Detect which cell encompasses the target text, then output its (X, Y) center coordinate. 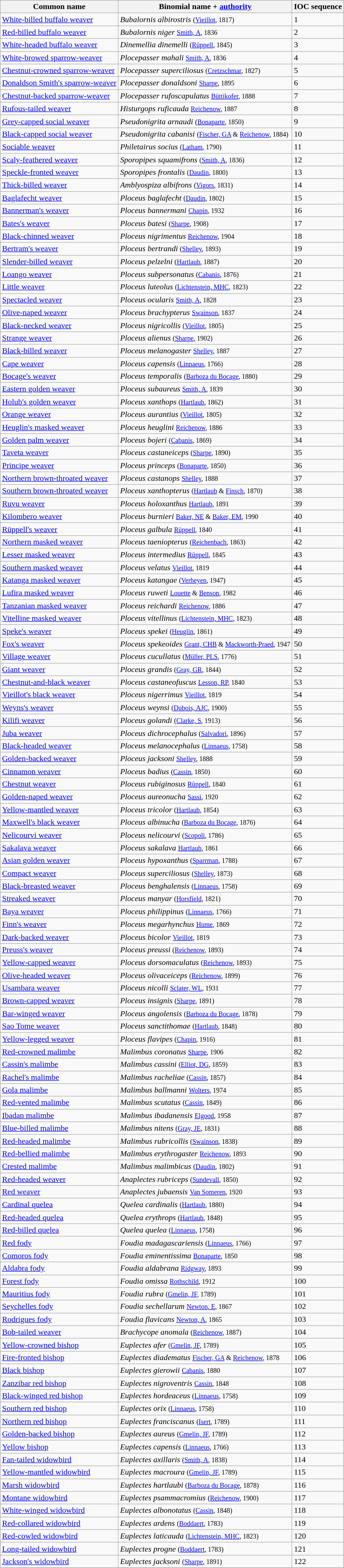
Euplectes diadematus Fischer, GA & Reichenow, 1878 (205, 1357)
Anaplectes rubriceps (Sundevall, 1850) (205, 1179)
Red fody (60, 1243)
68 (318, 873)
118 (318, 1510)
9 (318, 121)
Compact weaver (60, 873)
65 (318, 835)
25 (318, 325)
Ploceus castaneofuscus Lesson, RP, 1840 (205, 682)
Euplectes franciscanus (Isert, 1789) (205, 1421)
21 (318, 274)
Malimbus coronatus Sharpe, 1906 (205, 1052)
Binomial name + authority (205, 7)
Ploceus benghalensis (Linnaeus, 1758) (205, 886)
Cape weaver (60, 363)
98 (318, 1256)
102 (318, 1306)
Black-capped social weaver (60, 134)
Finn's weaver (60, 924)
Philetairus socius (Latham, 1790) (205, 147)
78 (318, 1001)
Spectacled weaver (60, 300)
29 (318, 376)
Northern brown-throated weaver (60, 478)
Nelicourvi weaver (60, 835)
Red-bellied malimbe (60, 1153)
Ploceus bicolor Vieillot, 1819 (205, 937)
Usambara weaver (60, 988)
Ploceus dichrocephalus (Salvadori, 1896) (205, 733)
86 (318, 1103)
Ploceus subpersonatus (Cabanis, 1876) (205, 274)
Seychelles fody (60, 1306)
Fox's weaver (60, 644)
Euplectes laticauda (Lichtenstein, MHC, 1823) (205, 1536)
111 (318, 1421)
Sociable weaver (60, 147)
Cassin's malimbe (60, 1064)
Ploceus nelicourvi (Scopoli, 1786) (205, 835)
Malimbus racheliae (Cassin, 1857) (205, 1077)
5 (318, 70)
15 (318, 198)
Ploceus taeniopterus (Reichenbach, 1863) (205, 542)
116 (318, 1485)
38 (318, 491)
70 (318, 899)
Golden-backed weaver (60, 758)
Baglafecht weaver (60, 198)
Ploceus aureonucha Sassi, 1920 (205, 797)
Ploceus grandis (Gray, GR, 1844) (205, 669)
Ploceus golandi (Clarke, S, 1913) (205, 720)
Euplectes jacksoni (Sharpe, 1891) (205, 1561)
Ploceus xanthops (Hartlaub, 1862) (205, 402)
Vitelline masked weaver (60, 618)
Yellow-mantled weaver (60, 810)
100 (318, 1281)
Ploceus megarhynchus Hume, 1869 (205, 924)
Southern masked weaver (60, 568)
Quelea erythrops (Hartlaub, 1848) (205, 1217)
24 (318, 312)
101 (318, 1294)
61 (318, 784)
Red-collared widowbird (60, 1523)
Pseudonigrita arnaudi (Bonaparte, 1850) (205, 121)
Euplectes hordeaceus (Linnaeus, 1758) (205, 1396)
Chestnut-crowned sparrow-weaver (60, 70)
Comoros fody (60, 1256)
Ploceus bertrandi (Shelley, 1893) (205, 249)
Ploceus olivaceiceps (Reichenow, 1899) (205, 975)
72 (318, 924)
Loango weaver (60, 274)
Pseudonigrita cabanisi (Fischer, GA & Reichenow, 1884) (205, 134)
Red-cowled widowbird (60, 1536)
Ploceus bannermani Chapin, 1932 (205, 211)
87 (318, 1115)
Ploceus spekeoides Grant, CHB & Mackworth-Praed, 1947 (205, 644)
83 (318, 1064)
Golden palm weaver (60, 440)
Plocepasser mahali Smith, A, 1836 (205, 58)
32 (318, 415)
Slender-billed weaver (60, 262)
Euplectes ardens (Boddaert, 1783) (205, 1523)
53 (318, 682)
Ploceus melanocephalus (Linnaeus, 1758) (205, 746)
Yellow-capped weaver (60, 962)
26 (318, 338)
50 (318, 644)
45 (318, 580)
Southern brown-throated weaver (60, 491)
17 (318, 223)
Olive-naped weaver (60, 312)
74 (318, 950)
44 (318, 568)
43 (318, 554)
Ploceus spekei (Heuglin, 1861) (205, 631)
95 (318, 1217)
Malimbus cassini (Elliot, DG, 1859) (205, 1064)
2 (318, 32)
4 (318, 58)
104 (318, 1332)
20 (318, 262)
Red-headed quelea (60, 1217)
Ploceus heuglini Reichenow, 1886 (205, 427)
Kilombero weaver (60, 516)
Juba weaver (60, 733)
Chestnut-and-black weaver (60, 682)
Blue-billed malimbe (60, 1128)
67 (318, 861)
Northern red bishop (60, 1421)
Ploceus sanctithomae (Hartlaub, 1848) (205, 1026)
19 (318, 249)
Black-headed weaver (60, 746)
92 (318, 1179)
Ploceus ruweti Louette & Benson, 1982 (205, 593)
22 (318, 287)
117 (318, 1498)
60 (318, 771)
Fire-fronted bishop (60, 1357)
Mauritius fody (60, 1294)
112 (318, 1434)
Ploceus reichardi Reichenow, 1886 (205, 606)
27 (318, 351)
36 (318, 465)
66 (318, 848)
6 (318, 83)
76 (318, 975)
Ploceus superciliosus (Shelley, 1873) (205, 873)
Ploceus hypoxanthus (Sparrman, 1788) (205, 861)
Bertram's weaver (60, 249)
Histurgops ruficauda Reichenow, 1887 (205, 108)
Ploceus vitellinus (Lichtenstein, MHC, 1823) (205, 618)
89 (318, 1141)
Ploceus weynsi (Dubois, AJC, 1900) (205, 707)
Holub's golden weaver (60, 402)
Dinemellia dinemelli (Rüppell, 1845) (205, 45)
Black-chinned weaver (60, 236)
Black-billed weaver (60, 351)
Olive-headed weaver (60, 975)
Ploceus alienus (Sharpe, 1902) (205, 338)
White-browed sparrow-weaver (60, 58)
Ploceus subaureus Smith, A, 1839 (205, 389)
Ploceus ocularis Smith, A, 1828 (205, 300)
Ploceus dorsomaculatus (Reichenow, 1893) (205, 962)
80 (318, 1026)
105 (318, 1345)
10 (318, 134)
Maxwell's black weaver (60, 822)
56 (318, 720)
81 (318, 1039)
Little weaver (60, 287)
Malimbus ballmanni Wolters, 1974 (205, 1090)
Yellow-crowned bishop (60, 1345)
52 (318, 669)
IOC sequence (318, 7)
Golden-naped weaver (60, 797)
White-billed buffalo weaver (60, 19)
88 (318, 1128)
16 (318, 211)
Ploceus badius (Cassin, 1850) (205, 771)
103 (318, 1319)
3 (318, 45)
Long-tailed widowbird (60, 1549)
1 (318, 19)
Ruvu weaver (60, 504)
Speke's weaver (60, 631)
Plocepasser superciliosus (Cretzschmar, 1827) (205, 70)
73 (318, 937)
18 (318, 236)
108 (318, 1383)
Scaly-feathered weaver (60, 160)
84 (318, 1077)
Ploceus katangae (Verheyen, 1947) (205, 580)
122 (318, 1561)
Euplectes hartlaubi (Barboza du Bocage, 1878) (205, 1485)
121 (318, 1549)
Streaked weaver (60, 899)
Taveta weaver (60, 453)
Village weaver (60, 657)
Red weaver (60, 1192)
Red-billed buffalo weaver (60, 32)
51 (318, 657)
Orange weaver (60, 415)
Southern red bishop (60, 1409)
Black-breasted weaver (60, 886)
Yellow-mantled widowbird (60, 1472)
8 (318, 108)
Red-headed malimbe (60, 1141)
48 (318, 618)
Thick-billed weaver (60, 185)
58 (318, 746)
42 (318, 542)
Ploceus preussi (Reichenow, 1893) (205, 950)
Ploceus nigrimentus Reichenow, 1904 (205, 236)
Kilifi weaver (60, 720)
106 (318, 1357)
Euplectes afer (Gmelin, JF, 1789) (205, 1345)
Brachycope anomala (Reichenow, 1887) (205, 1332)
Common name (60, 7)
Strange weaver (60, 338)
14 (318, 185)
Yellow-legged weaver (60, 1039)
Tanzanian masked weaver (60, 606)
Donaldson Smith's sparrow-weaver (60, 83)
Ploceus nicolli Sclater, WL, 1931 (205, 988)
30 (318, 389)
Marsh widowbird (60, 1485)
Dark-backed weaver (60, 937)
Quelea cardinalis (Hartlaub, 1880) (205, 1205)
Euplectes progne (Boddaert, 1783) (205, 1549)
96 (318, 1230)
Ploceus jacksoni Shelley, 1888 (205, 758)
Crested malimbe (60, 1166)
Ploceus angolensis (Barboza du Bocage, 1878) (205, 1014)
Amblyospiza albifrons (Vigors, 1831) (205, 185)
Euplectes orix (Linnaeus, 1758) (205, 1409)
Fan-tailed widowbird (60, 1460)
Principe weaver (60, 465)
Preuss's weaver (60, 950)
Heuglin's masked weaver (60, 427)
Ploceus philippinus (Linnaeus, 1766) (205, 911)
Speckle-fronted weaver (60, 172)
Ploceus xanthopterus (Hartlaub & Finsch, 1870) (205, 491)
Anaplectes jubaensis Van Someren, 1920 (205, 1192)
Ploceus sakalava Hartlaub, 1861 (205, 848)
Rufous-tailed weaver (60, 108)
Malimbus nitens (Gray, JE, 1831) (205, 1128)
13 (318, 172)
Eastern golden weaver (60, 389)
Ploceus melanogaster Shelley, 1887 (205, 351)
Sakalava weaver (60, 848)
Ploceus burnieri Baker, NE & Baker, EM, 1990 (205, 516)
Ploceus nigricollis (Vieillot, 1805) (205, 325)
64 (318, 822)
Jackson's widowbird (60, 1561)
90 (318, 1153)
Zanzibar red bishop (60, 1383)
White-headed buffalo weaver (60, 45)
Bubalornis albirostris (Vieillot, 1817) (205, 19)
Ploceus aurantius (Vieillot, 1805) (205, 415)
114 (318, 1460)
Euplectes axillaris (Smith, A, 1838) (205, 1460)
Black bishop (60, 1370)
Grey-capped social weaver (60, 121)
49 (318, 631)
Ploceus baglafecht (Daudin, 1802) (205, 198)
62 (318, 797)
Euplectes macroura (Gmelin, JF, 1789) (205, 1472)
Malimbus ibadanensis Elgood, 1958 (205, 1115)
Euplectes aureus (Gmelin, JF, 1789) (205, 1434)
Foudia madagascariensis (Linnaeus, 1766) (205, 1243)
85 (318, 1090)
99 (318, 1268)
Malimbus erythrogaster Reichenow, 1893 (205, 1153)
Sporopipes squamifrons (Smith, A, 1836) (205, 160)
Plocepasser rufoscapulatus Büttikofer, 1888 (205, 96)
54 (318, 695)
Red-billed quelea (60, 1230)
82 (318, 1052)
33 (318, 427)
47 (318, 606)
Malimbus scutatus (Cassin, 1849) (205, 1103)
41 (318, 529)
Quelea quelea (Linnaeus, 1758) (205, 1230)
59 (318, 758)
55 (318, 707)
Ploceus intermedius Rüppell, 1845 (205, 554)
Ploceus rubiginosus Rüppell, 1840 (205, 784)
35 (318, 453)
Foudia eminentissima Bonaparte, 1850 (205, 1256)
Ploceus insignis (Sharpe, 1891) (205, 1001)
23 (318, 300)
Chestnut weaver (60, 784)
Lufira masked weaver (60, 593)
28 (318, 363)
Giant weaver (60, 669)
Ploceus manyar (Horsfield, 1821) (205, 899)
Foudia aldabrana Ridgway, 1893 (205, 1268)
Bocage's weaver (60, 376)
94 (318, 1205)
63 (318, 810)
Brown-capped weaver (60, 1001)
Ploceus capensis (Linnaeus, 1766) (205, 363)
75 (318, 962)
37 (318, 478)
Ploceus castanops Shelley, 1888 (205, 478)
Red-headed weaver (60, 1179)
Ploceus princeps (Bonaparte, 1850) (205, 465)
Black-winged red bishop (60, 1396)
97 (318, 1243)
11 (318, 147)
Cardinal quelea (60, 1205)
Chestnut-backed sparrow-weaver (60, 96)
Ploceus velatus Vieillot, 1819 (205, 568)
40 (318, 516)
Rüppell's weaver (60, 529)
115 (318, 1472)
Euplectes albonotatus (Cassin, 1848) (205, 1510)
39 (318, 504)
71 (318, 911)
Golden-backed bishop (60, 1434)
Red-crowned malimbe (60, 1052)
Ploceus holoxanthus Hartlaub, 1891 (205, 504)
46 (318, 593)
Ploceus luteolus (Lichtenstein, MHC, 1823) (205, 287)
Baya weaver (60, 911)
Rachel's malimbe (60, 1077)
Yellow bishop (60, 1447)
93 (318, 1192)
Foudia flavicans Newton, A, 1865 (205, 1319)
Ploceus castaneiceps (Sharpe, 1890) (205, 453)
Lesser masked weaver (60, 554)
Gola malimbe (60, 1090)
Ploceus batesi (Sharpe, 1908) (205, 223)
Foudia sechellarum Newton, E, 1867 (205, 1306)
Ploceus tricolor (Hartlaub, 1854) (205, 810)
Ploceus albinucha (Barboza du Bocage, 1876) (205, 822)
31 (318, 402)
Ploceus flavipes (Chapin, 1916) (205, 1039)
White-winged widowbird (60, 1510)
109 (318, 1396)
Euplectes capensis (Linnaeus, 1766) (205, 1447)
Aldabra fody (60, 1268)
12 (318, 160)
91 (318, 1166)
Montane widowbird (60, 1498)
Bannerman's weaver (60, 211)
Ploceus nigerrimus Vieillot, 1819 (205, 695)
Ploceus cucullatus (Müller, PLS, 1776) (205, 657)
Foudia rubra (Gmelin, JF, 1789) (205, 1294)
69 (318, 886)
113 (318, 1447)
107 (318, 1370)
Euplectes nigroventris Cassin, 1848 (205, 1383)
Sao Tome weaver (60, 1026)
Plocepasser donaldsoni Sharpe, 1895 (205, 83)
Sporopipes frontalis (Daudin, 1800) (205, 172)
110 (318, 1409)
Weyns's weaver (60, 707)
Euplectes gierowii Cabanis, 1880 (205, 1370)
57 (318, 733)
Northern masked weaver (60, 542)
Bates's weaver (60, 223)
Asian golden weaver (60, 861)
Ploceus pelzelni (Hartlaub, 1887) (205, 262)
Rodrigues fody (60, 1319)
34 (318, 440)
Ploceus bojeri (Cabanis, 1869) (205, 440)
Ploceus temporalis (Barboza du Bocage, 1880) (205, 376)
Malimbus malimbicus (Daudin, 1802) (205, 1166)
Bob-tailed weaver (60, 1332)
Katanga masked weaver (60, 580)
120 (318, 1536)
Ploceus brachypterus Swainson, 1837 (205, 312)
Black-necked weaver (60, 325)
Euplectes psammacromius (Reichenow, 1900) (205, 1498)
Foudia omissa Rothschild, 1912 (205, 1281)
Bar-winged weaver (60, 1014)
Malimbus rubricollis (Swainson, 1838) (205, 1141)
77 (318, 988)
119 (318, 1523)
79 (318, 1014)
Forest fody (60, 1281)
7 (318, 96)
Vieillot's black weaver (60, 695)
Cinnamon weaver (60, 771)
Bubalornis niger Smith, A, 1836 (205, 32)
Ploceus galbula Rüppell, 1840 (205, 529)
Ibadan malimbe (60, 1115)
Red-vented malimbe (60, 1103)
